Find where the given text appears and provide that cell's center as (x, y) coordinate. 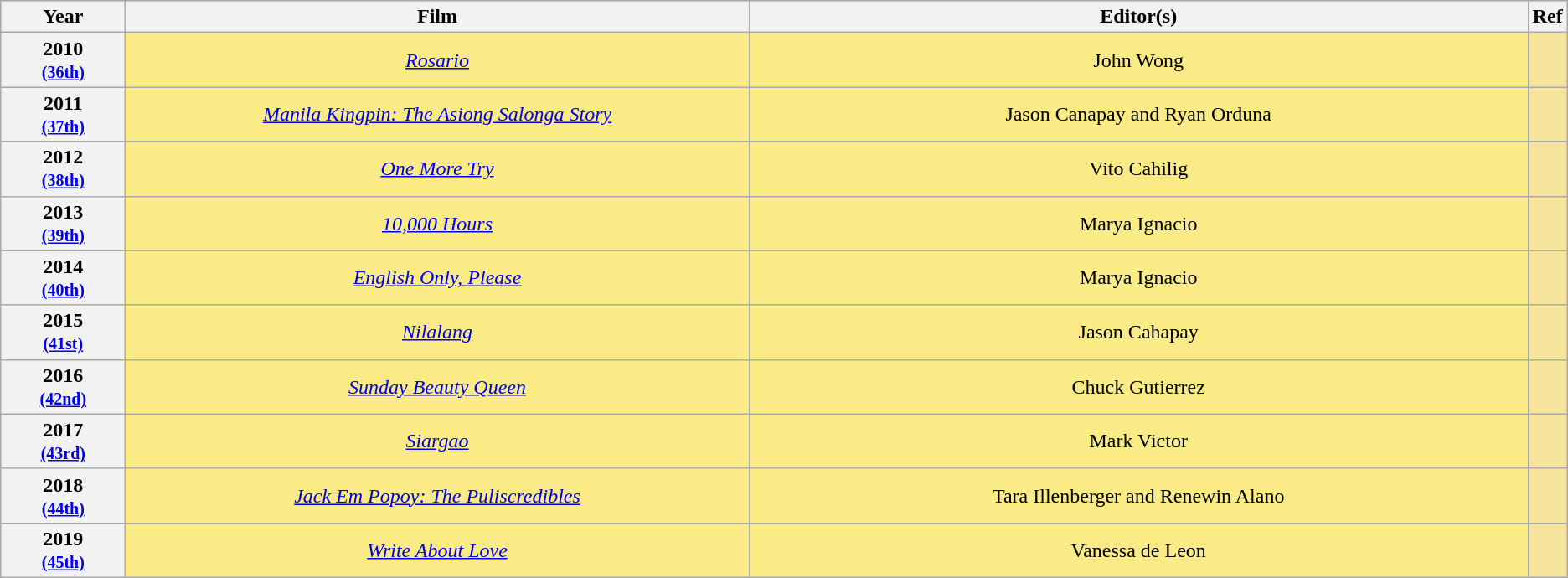
2018 (44th) (64, 496)
Jack Em Popoy: The Puliscredibles (437, 496)
Film (437, 17)
2011 (37th) (64, 114)
Sunday Beauty Queen (437, 387)
2019 (45th) (64, 550)
Year (64, 17)
2017 (43rd) (64, 441)
2013 (39th) (64, 223)
Rosario (437, 60)
Siargao (437, 441)
2012 (38th) (64, 169)
Nilalang (437, 332)
John Wong (1138, 60)
English Only, Please (437, 278)
2015 (41st) (64, 332)
Write About Love (437, 550)
One More Try (437, 169)
Jason Cahapay (1138, 332)
Mark Victor (1138, 441)
10,000 Hours (437, 223)
Ref (1548, 17)
Tara Illenberger and Renewin Alano (1138, 496)
Jason Canapay and Ryan Orduna (1138, 114)
Manila Kingpin: The Asiong Salonga Story (437, 114)
Vito Cahilig (1138, 169)
Chuck Gutierrez (1138, 387)
2010 (36th) (64, 60)
Vanessa de Leon (1138, 550)
2014 (40th) (64, 278)
Editor(s) (1138, 17)
2016 (42nd) (64, 387)
